Pinpoint the cell where the given text exists, returning its (x, y) midpoint coordinate. 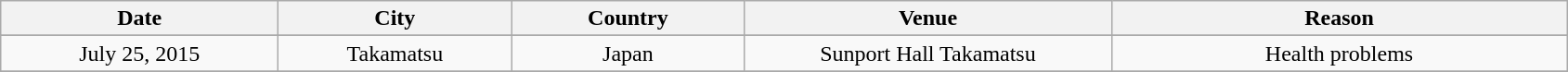
City (395, 18)
Takamatsu (395, 54)
Sunport Hall Takamatsu (928, 54)
Country (628, 18)
Reason (1339, 18)
July 25, 2015 (139, 54)
Date (139, 18)
Venue (928, 18)
Japan (628, 54)
Health problems (1339, 54)
